Identify which cell holds the provided text, then report its (x, y) central coordinate. 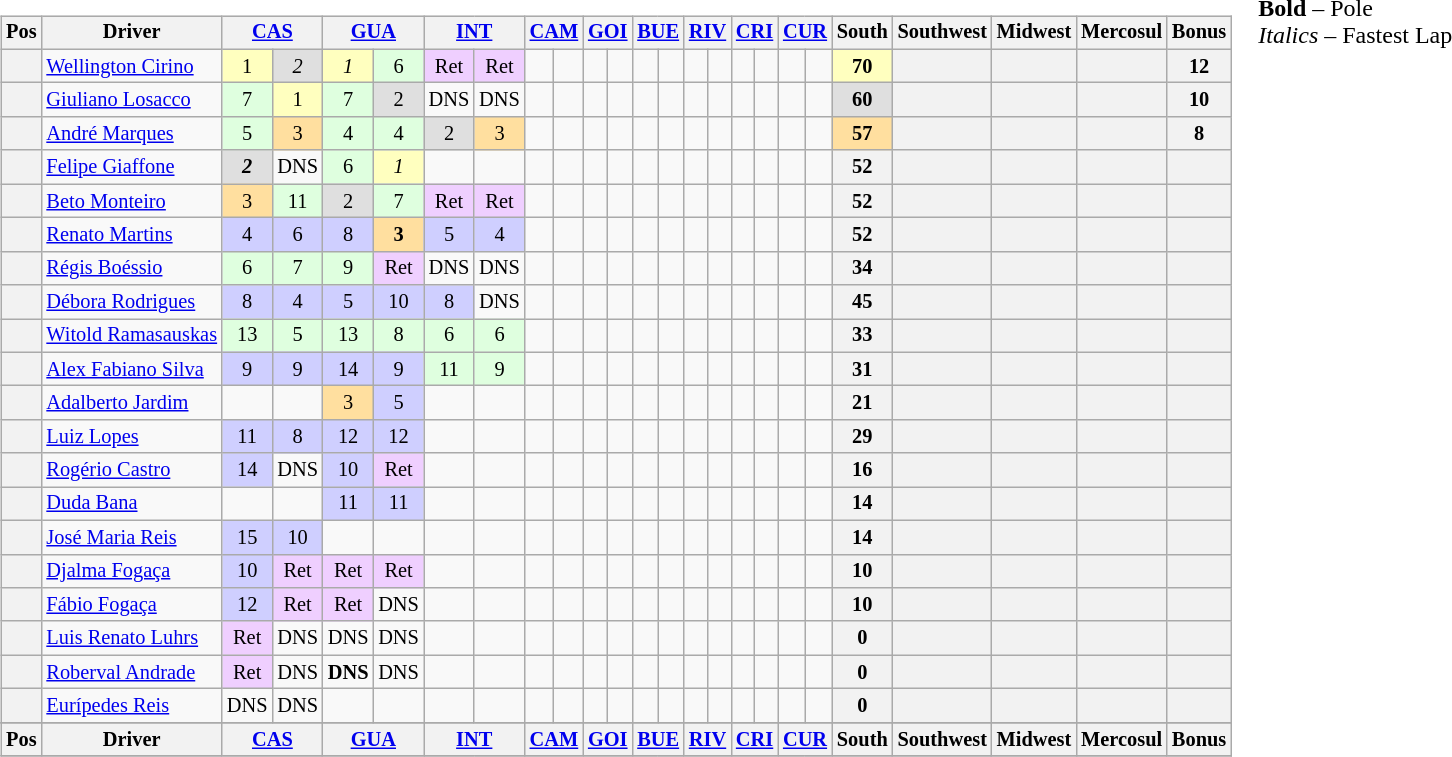
Rogério Castro (131, 470)
Luiz Lopes (131, 437)
Renato Martins (131, 235)
57 (862, 134)
Régis Boéssio (131, 268)
Duda Bana (131, 504)
Alex Fabiano Silva (131, 369)
André Marques (131, 134)
Beto Monteiro (131, 201)
Giuliano Losacco (131, 100)
Djalma Fogaça (131, 571)
33 (862, 336)
Eurípedes Reis (131, 706)
Wellington Cirino (131, 66)
21 (862, 403)
70 (862, 66)
29 (862, 437)
Luis Renato Luhrs (131, 638)
Débora Rodrigues (131, 302)
34 (862, 268)
Witold Ramasauskas (131, 336)
Adalberto Jardim (131, 403)
Fábio Fogaça (131, 605)
Roberval Andrade (131, 672)
45 (862, 302)
Felipe Giaffone (131, 167)
15 (247, 537)
16 (862, 470)
José Maria Reis (131, 537)
31 (862, 369)
60 (862, 100)
